Pinpoint the cell where the given text exists, returning its [x, y] midpoint coordinate. 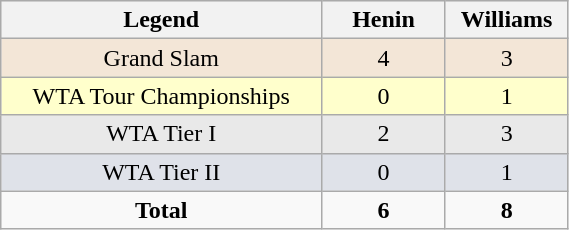
6 [384, 210]
Henin [384, 20]
8 [506, 210]
Grand Slam [162, 58]
WTA Tier II [162, 172]
Williams [506, 20]
WTA Tour Championships [162, 96]
4 [384, 58]
Total [162, 210]
2 [384, 134]
Legend [162, 20]
WTA Tier I [162, 134]
